For the text-containing cell, return its midpoint in [x, y] coordinate format. 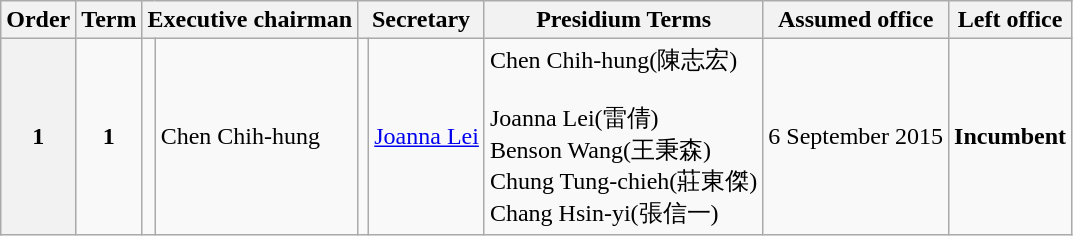
Order [38, 20]
Chen Chih-hung(陳志宏)Joanna Lei(雷倩) Benson Wang(王秉森) Chung Tung-chieh(莊東傑) Chang Hsin-yi(張信一) [623, 137]
Presidium Terms [623, 20]
6 September 2015 [856, 137]
Left office [1010, 20]
Chen Chih-hung [256, 137]
Joanna Lei [427, 137]
Executive chairman [250, 20]
Assumed office [856, 20]
Incumbent [1010, 137]
Term [109, 20]
Secretary [422, 20]
